Find where the given text appears and provide that cell's center as [x, y] coordinate. 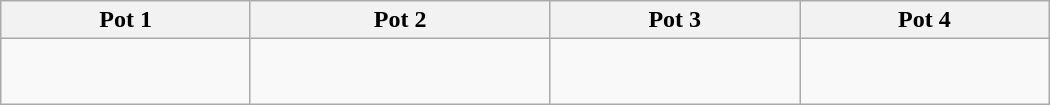
Pot 4 [925, 20]
Pot 1 [126, 20]
Pot 2 [400, 20]
Pot 3 [675, 20]
